Determine the (x, y) coordinate at the center of the cell enclosing the given text.  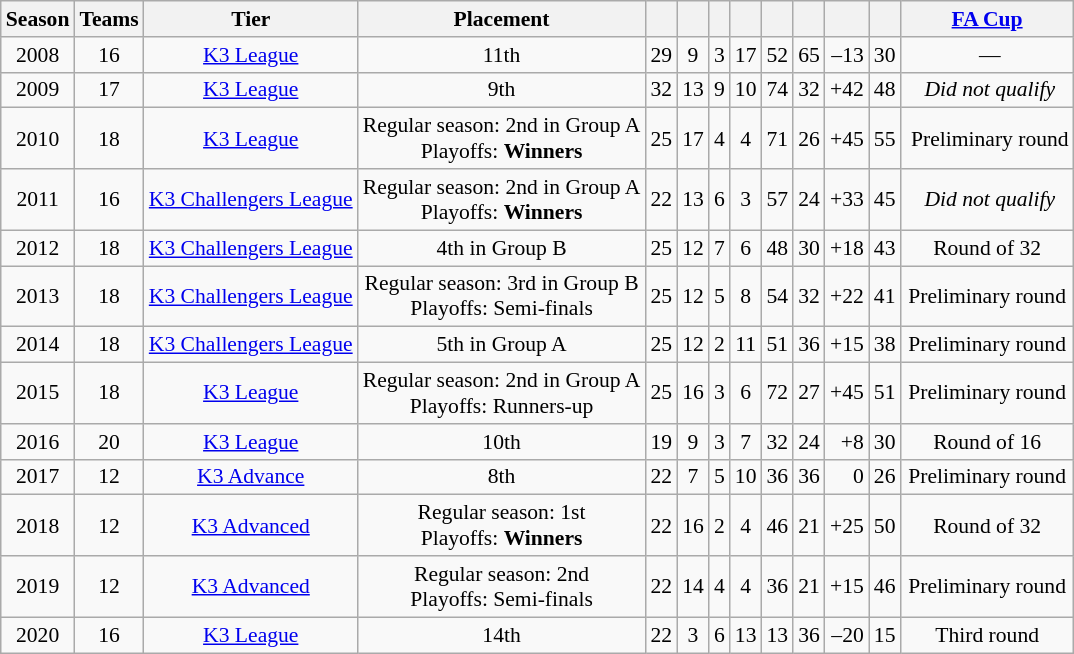
14 (693, 586)
Round of 16 (988, 442)
45 (885, 200)
K3 Advance (251, 477)
65 (809, 55)
8 (746, 296)
+18 (847, 248)
41 (885, 296)
2011 (38, 200)
2012 (38, 248)
–13 (847, 55)
+8 (847, 442)
Tier (251, 19)
15 (885, 635)
+42 (847, 90)
–20 (847, 635)
Teams (108, 19)
+25 (847, 526)
2010 (38, 138)
2020 (38, 635)
2017 (38, 477)
50 (885, 526)
2013 (38, 296)
Regular season: 2ndPlayoffs: Semi-finals (502, 586)
8th (502, 477)
2016 (38, 442)
10th (502, 442)
2019 (38, 586)
— (988, 55)
55 (885, 138)
Regular season: 2nd in Group APlayoffs: Runners-up (502, 394)
2009 (38, 90)
19 (661, 442)
38 (885, 345)
2015 (38, 394)
Third round (988, 635)
FA Cup (988, 19)
5th in Group A (502, 345)
54 (777, 296)
57 (777, 200)
74 (777, 90)
2018 (38, 526)
11th (502, 55)
Season (38, 19)
Regular season: 1stPlayoffs: Winners (502, 526)
71 (777, 138)
20 (108, 442)
9th (502, 90)
2014 (38, 345)
43 (885, 248)
72 (777, 394)
2008 (38, 55)
27 (809, 394)
52 (777, 55)
11 (746, 345)
Placement (502, 19)
+22 (847, 296)
4th in Group B (502, 248)
14th (502, 635)
0 (847, 477)
+33 (847, 200)
Regular season: 3rd in Group BPlayoffs: Semi-finals (502, 296)
29 (661, 55)
